Output the [X, Y] coordinate of the center of the cell containing the given text.  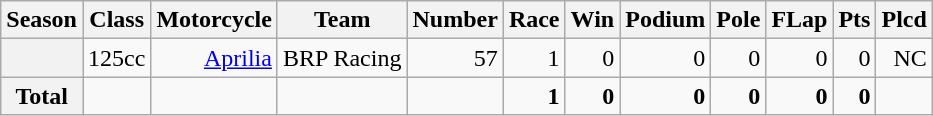
Race [534, 20]
Aprilia [214, 58]
Podium [666, 20]
Number [455, 20]
Motorcycle [214, 20]
57 [455, 58]
Pts [854, 20]
FLap [800, 20]
Plcd [904, 20]
Total [42, 96]
Win [592, 20]
Pole [738, 20]
Season [42, 20]
Team [342, 20]
Class [116, 20]
NC [904, 58]
BRP Racing [342, 58]
125cc [116, 58]
